Output the (x, y) coordinate of the center of the cell containing the given text.  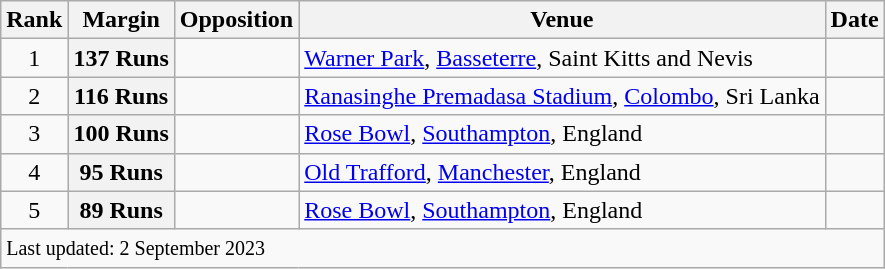
137 Runs (121, 58)
95 Runs (121, 172)
100 Runs (121, 134)
Warner Park, Basseterre, Saint Kitts and Nevis (562, 58)
89 Runs (121, 210)
4 (34, 172)
Last updated: 2 September 2023 (442, 248)
Margin (121, 20)
Opposition (236, 20)
Old Trafford, Manchester, England (562, 172)
5 (34, 210)
Venue (562, 20)
2 (34, 96)
1 (34, 58)
Ranasinghe Premadasa Stadium, Colombo, Sri Lanka (562, 96)
Date (854, 20)
Rank (34, 20)
3 (34, 134)
116 Runs (121, 96)
